Return [x, y] of the center of cell containing provided text 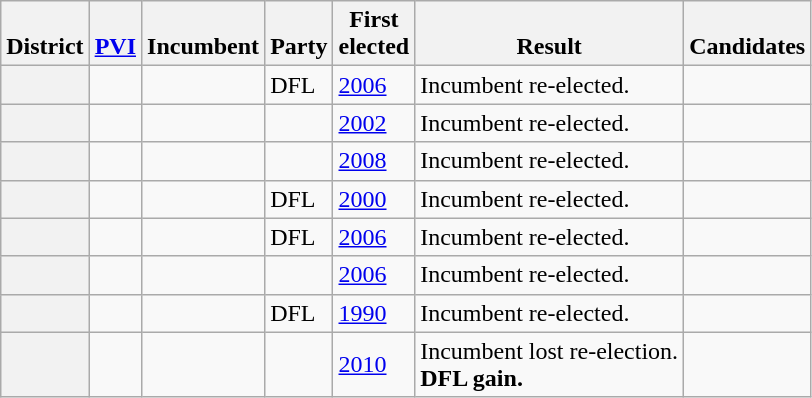
2008 [374, 161]
Incumbent lost re-election.DFL gain. [550, 364]
Party [299, 34]
2002 [374, 123]
1990 [374, 313]
PVI [115, 34]
Firstelected [374, 34]
2010 [374, 364]
District [45, 34]
Incumbent [204, 34]
2000 [374, 199]
Candidates [748, 34]
Result [550, 34]
